Extract the [x, y] coordinate from the center of the cell holding the provided text.  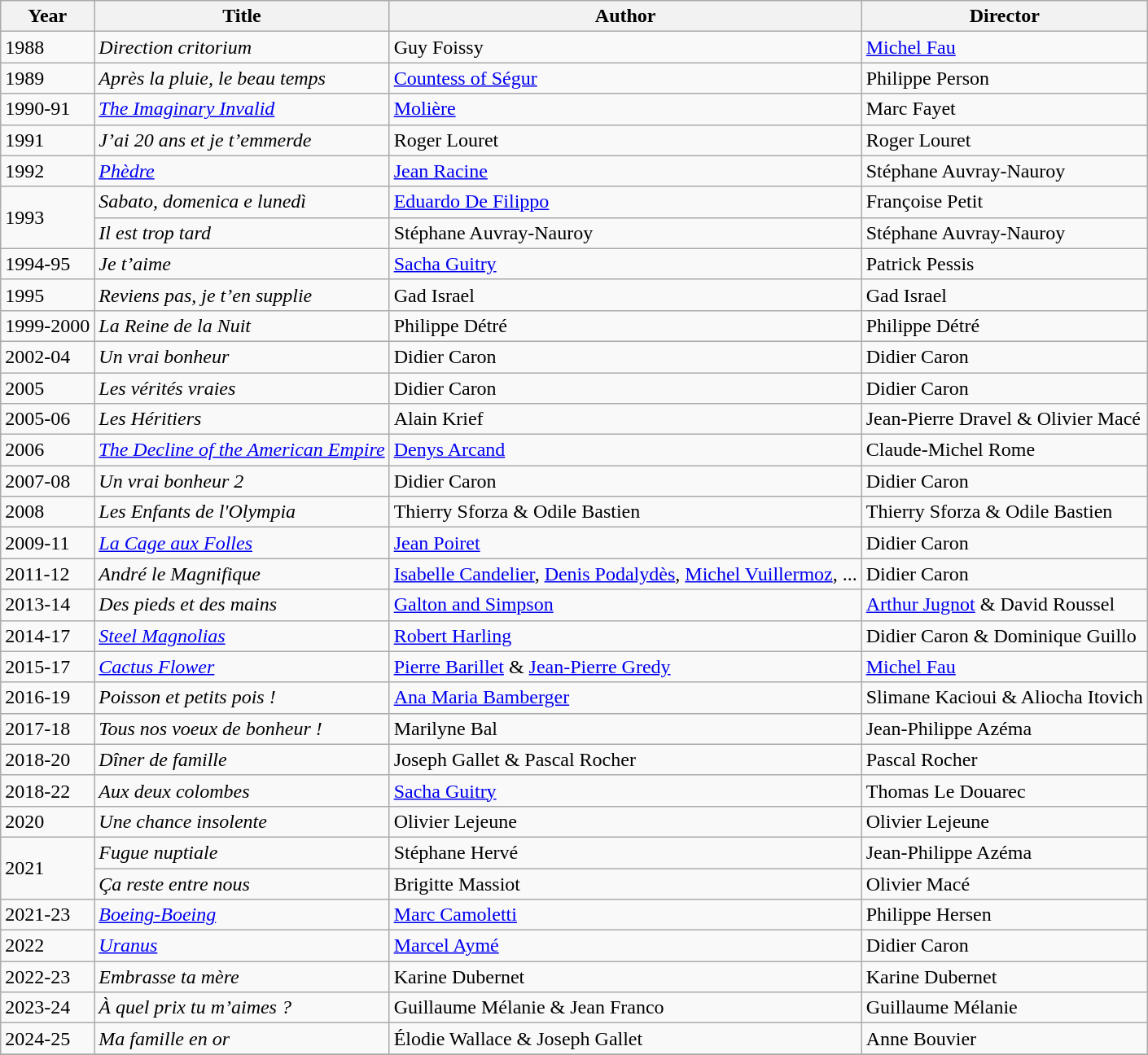
1999-2000 [47, 326]
Slimane Kacioui & Aliocha Itovich [1005, 698]
Olivier Macé [1005, 883]
Alain Krief [625, 419]
Director [1005, 16]
Marcel Aymé [625, 946]
Countess of Ségur [625, 78]
Après la pluie, le beau temps [242, 78]
Un vrai bonheur 2 [242, 481]
1994-95 [47, 264]
2021-23 [47, 915]
Joseph Gallet & Pascal Rocher [625, 760]
Un vrai bonheur [242, 357]
Guillaume Mélanie & Jean Franco [625, 1008]
Guillaume Mélanie [1005, 1008]
Steel Magnolias [242, 636]
Ana Maria Bamberger [625, 698]
À quel prix tu m’aimes ? [242, 1008]
Boeing-Boeing [242, 915]
Il est trop tard [242, 233]
1988 [47, 47]
Robert Harling [625, 636]
The Decline of the American Empire [242, 450]
Uranus [242, 946]
Brigitte Massiot [625, 883]
2021 [47, 868]
Claude-Michel Rome [1005, 450]
Eduardo De Filippo [625, 202]
Stéphane Hervé [625, 852]
2017-18 [47, 729]
Molière [625, 109]
Poisson et petits pois ! [242, 698]
Les Enfants de l'Olympia [242, 512]
La Cage aux Folles [242, 543]
Les vérités vraies [242, 388]
Ma famille en or [242, 1039]
2009-11 [47, 543]
2023-24 [47, 1008]
Denys Arcand [625, 450]
Direction critorium [242, 47]
Une chance insolente [242, 821]
2020 [47, 821]
Des pieds et des mains [242, 605]
Cactus Flower [242, 667]
2015-17 [47, 667]
2013-14 [47, 605]
1991 [47, 140]
2022-23 [47, 977]
J’ai 20 ans et je t’emmerde [242, 140]
2014-17 [47, 636]
André le Magnifique [242, 574]
The Imaginary Invalid [242, 109]
1990-91 [47, 109]
Pierre Barillet & Jean-Pierre Gredy [625, 667]
Je t’aime [242, 264]
2022 [47, 946]
2008 [47, 512]
Guy Foissy [625, 47]
2006 [47, 450]
Fugue nuptiale [242, 852]
Isabelle Candelier, Denis Podalydès, Michel Vuillermoz, ... [625, 574]
1993 [47, 217]
Arthur Jugnot & David Roussel [1005, 605]
Philippe Hersen [1005, 915]
Jean-Pierre Dravel & Olivier Macé [1005, 419]
Patrick Pessis [1005, 264]
Year [47, 16]
Élodie Wallace & Joseph Gallet [625, 1039]
Jean Racine [625, 171]
Pascal Rocher [1005, 760]
Anne Bouvier [1005, 1039]
2018-20 [47, 760]
1992 [47, 171]
Title [242, 16]
Ça reste entre nous [242, 883]
2011-12 [47, 574]
2005 [47, 388]
Aux deux colombes [242, 790]
La Reine de la Nuit [242, 326]
Didier Caron & Dominique Guillo [1005, 636]
Tous nos voeux de bonheur ! [242, 729]
Dîner de famille [242, 760]
Les Héritiers [242, 419]
2005-06 [47, 419]
2018-22 [47, 790]
Galton and Simpson [625, 605]
1995 [47, 295]
Françoise Petit [1005, 202]
Marc Camoletti [625, 915]
Marc Fayet [1005, 109]
Thomas Le Douarec [1005, 790]
1989 [47, 78]
Marilyne Bal [625, 729]
Jean Poiret [625, 543]
2007-08 [47, 481]
Reviens pas, je t’en supplie [242, 295]
Embrasse ta mère [242, 977]
Phèdre [242, 171]
Sabato, domenica e lunedì [242, 202]
2002-04 [47, 357]
2024-25 [47, 1039]
Philippe Person [1005, 78]
Author [625, 16]
2016-19 [47, 698]
